From the cell containing the given text, extract its center point as [X, Y] coordinate. 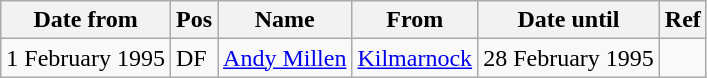
From [415, 20]
1 February 1995 [86, 58]
28 February 1995 [569, 58]
Andy Millen [285, 58]
DF [194, 58]
Name [285, 20]
Date from [86, 20]
Kilmarnock [415, 58]
Date until [569, 20]
Ref [682, 20]
Pos [194, 20]
